Find where the given text appears and provide that cell's center as (X, Y) coordinate. 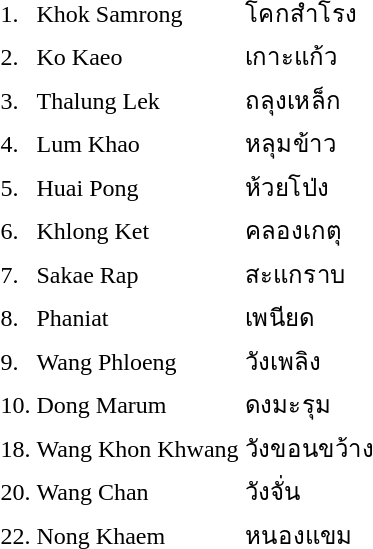
Lum Khao (138, 144)
Phaniat (138, 318)
Wang Chan (138, 492)
Wang Phloeng (138, 361)
Ko Kaeo (138, 56)
Dong Marum (138, 404)
Huai Pong (138, 187)
Wang Khon Khwang (138, 448)
Khlong Ket (138, 230)
Sakae Rap (138, 274)
Thalung Lek (138, 100)
